Detect which cell encompasses the target text, then output its [x, y] center coordinate. 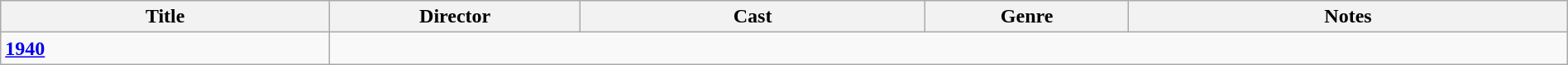
Director [455, 17]
Genre [1026, 17]
Title [165, 17]
Cast [753, 17]
Notes [1348, 17]
1940 [165, 48]
